Output the (x, y) coordinate of the center of the cell containing the given text.  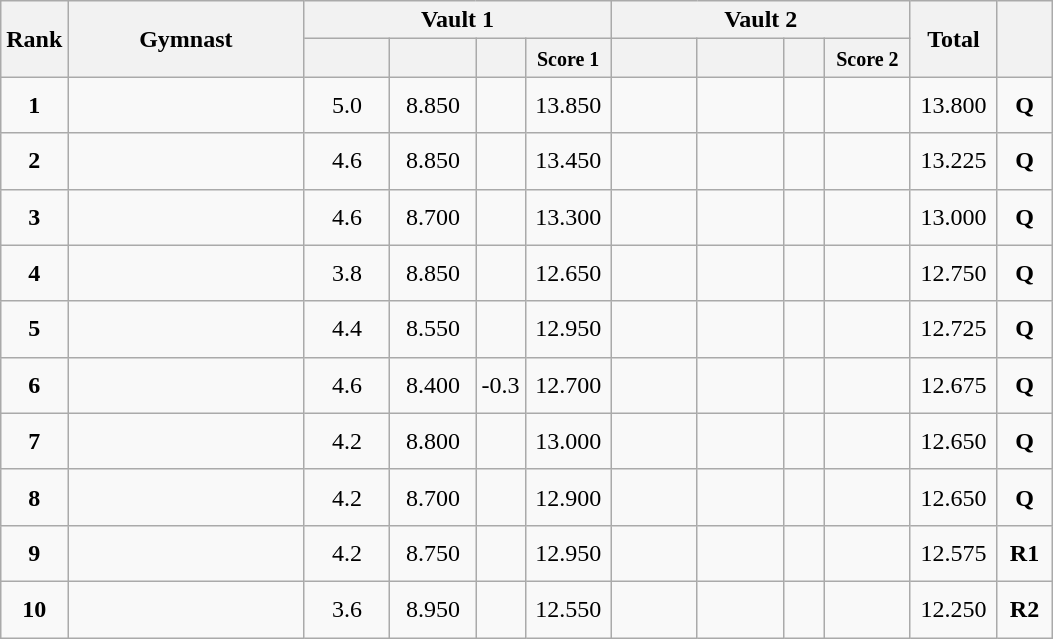
R2 (1024, 609)
-0.3 (500, 385)
R1 (1024, 553)
8.400 (433, 385)
8.800 (433, 441)
2 (34, 161)
Rank (34, 39)
12.700 (568, 385)
8.550 (433, 329)
12.900 (568, 497)
3.6 (347, 609)
Vault 1 (458, 20)
9 (34, 553)
4 (34, 273)
12.575 (953, 553)
10 (34, 609)
12.250 (953, 609)
4.4 (347, 329)
3.8 (347, 273)
Gymnast (186, 39)
7 (34, 441)
13.800 (953, 105)
13.850 (568, 105)
8.750 (433, 553)
Vault 2 (760, 20)
6 (34, 385)
3 (34, 217)
12.675 (953, 385)
13.300 (568, 217)
5.0 (347, 105)
13.450 (568, 161)
12.550 (568, 609)
8 (34, 497)
1 (34, 105)
12.750 (953, 273)
5 (34, 329)
Score 1 (568, 58)
13.225 (953, 161)
12.725 (953, 329)
Total (953, 39)
Score 2 (867, 58)
8.950 (433, 609)
